Output the [x, y] coordinate of the center of the cell containing the given text.  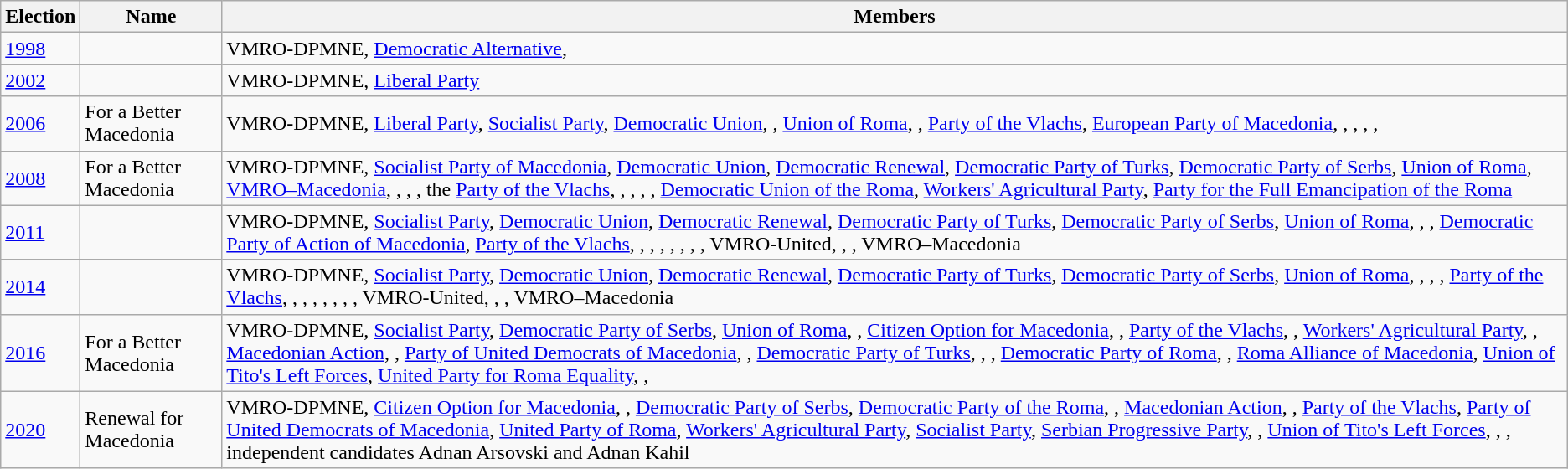
2011 [40, 233]
1998 [40, 49]
2006 [40, 124]
Election [40, 17]
2016 [40, 353]
Name [151, 17]
Renewal for Macedonia [151, 430]
VMRO-DPMNE, Liberal Party [895, 80]
2020 [40, 430]
2014 [40, 286]
2008 [40, 178]
2002 [40, 80]
Members [895, 17]
VMRO-DPMNE, Democratic Alternative, [895, 49]
VMRO-DPMNE, Liberal Party, Socialist Party, Democratic Union, , Union of Roma, , Party of the Vlachs, European Party of Macedonia, , , , , [895, 124]
